Output the [X, Y] coordinate of the center of the cell containing the given text.  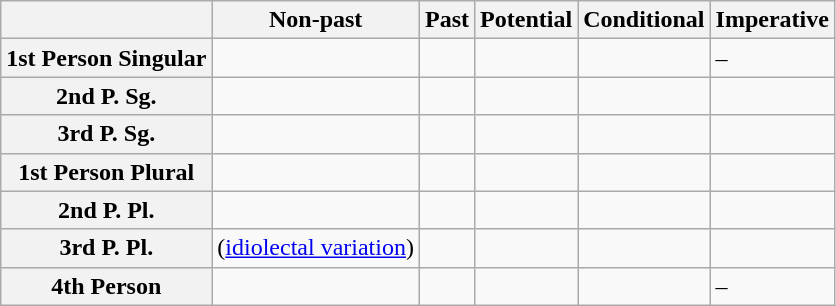
4th Person [106, 286]
Non-past [316, 20]
Conditional [644, 20]
3rd P. Pl. [106, 248]
1st Person Plural [106, 172]
2nd P. Pl. [106, 210]
2nd P. Sg. [106, 96]
(idiolectal variation) [316, 248]
Potential [526, 20]
Imperative [772, 20]
Past [446, 20]
3rd P. Sg. [106, 134]
1st Person Singular [106, 58]
